Return (x, y) of the center of cell containing provided text 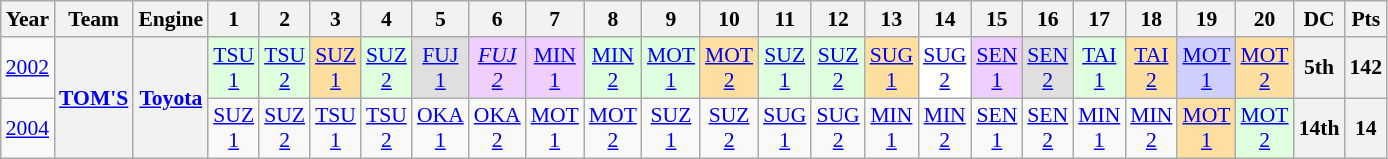
TAI2 (1151, 68)
TOM'S (94, 98)
2004 (28, 128)
15 (996, 19)
3 (336, 19)
19 (1206, 19)
4 (386, 19)
7 (555, 19)
17 (1099, 19)
Team (94, 19)
TAI1 (1099, 68)
1 (234, 19)
2002 (28, 68)
FUJ2 (498, 68)
12 (838, 19)
OKA1 (440, 128)
OKA2 (498, 128)
8 (613, 19)
18 (1151, 19)
9 (671, 19)
20 (1265, 19)
142 (1366, 68)
Engine (170, 19)
2 (284, 19)
5 (440, 19)
5th (1320, 68)
10 (729, 19)
FUJ1 (440, 68)
Pts (1366, 19)
14th (1320, 128)
DC (1320, 19)
16 (1048, 19)
Year (28, 19)
Toyota (170, 98)
13 (892, 19)
6 (498, 19)
11 (784, 19)
